Output the [X, Y] coordinate of the center of the cell containing the given text.  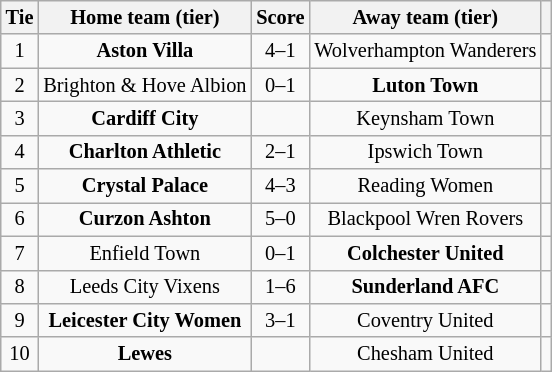
Luton Town [425, 85]
Reading Women [425, 186]
5–0 [280, 219]
2–1 [280, 152]
Enfield Town [144, 253]
4–3 [280, 186]
3 [20, 118]
4 [20, 152]
Crystal Palace [144, 186]
2 [20, 85]
Chesham United [425, 354]
4–1 [280, 51]
Lewes [144, 354]
Home team (tier) [144, 17]
Aston Villa [144, 51]
Charlton Athletic [144, 152]
Ipswich Town [425, 152]
Wolverhampton Wanderers [425, 51]
8 [20, 287]
Cardiff City [144, 118]
Away team (tier) [425, 17]
Keynsham Town [425, 118]
Coventry United [425, 320]
Tie [20, 17]
6 [20, 219]
9 [20, 320]
Leeds City Vixens [144, 287]
Score [280, 17]
Brighton & Hove Albion [144, 85]
5 [20, 186]
10 [20, 354]
1–6 [280, 287]
Curzon Ashton [144, 219]
Blackpool Wren Rovers [425, 219]
Leicester City Women [144, 320]
7 [20, 253]
3–1 [280, 320]
1 [20, 51]
Colchester United [425, 253]
Sunderland AFC [425, 287]
